Pinpoint the cell where the given text exists, returning its (X, Y) midpoint coordinate. 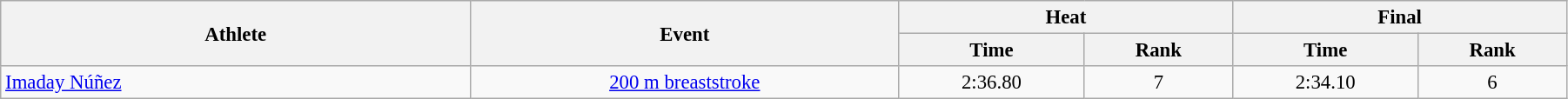
200 m breaststroke (685, 82)
Heat (1066, 17)
7 (1159, 82)
Event (685, 33)
Athlete (236, 33)
6 (1493, 82)
2:34.10 (1326, 82)
Final (1400, 17)
2:36.80 (992, 82)
Imaday Núñez (236, 82)
